Return (x, y) of the center of cell containing provided text 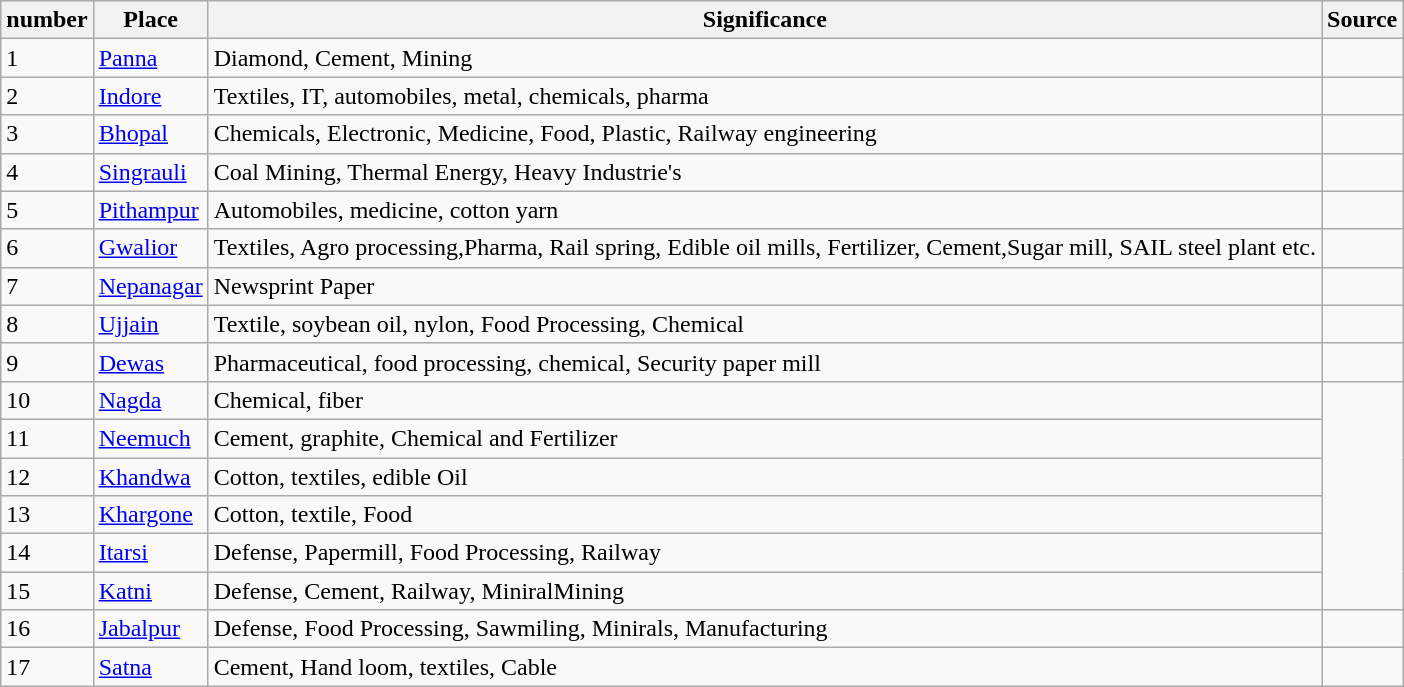
Nagda (150, 400)
4 (47, 172)
Khandwa (150, 477)
Khargone (150, 515)
Diamond, Cement, Mining (764, 58)
Bhopal (150, 134)
10 (47, 400)
Indore (150, 96)
13 (47, 515)
12 (47, 477)
6 (47, 248)
2 (47, 96)
7 (47, 286)
Textile, soybean oil, nylon, Food Processing, Chemical (764, 324)
Cotton, textiles, edible Oil (764, 477)
Itarsi (150, 553)
Newsprint Paper (764, 286)
Dewas (150, 362)
Panna (150, 58)
Defense, Food Processing, Sawmiling, Minirals, Manufacturing (764, 629)
Neemuch (150, 438)
number (47, 20)
14 (47, 553)
Source (1362, 20)
Automobiles, medicine, cotton yarn (764, 210)
Cement, graphite, Chemical and Fertilizer (764, 438)
Coal Mining, Thermal Energy, Heavy Industrie's (764, 172)
Defense, Cement, Railway, MiniralMining (764, 591)
Textiles, Agro processing,Pharma, Rail spring, Edible oil mills, Fertilizer, Cement,Sugar mill, SAIL steel plant etc. (764, 248)
17 (47, 667)
3 (47, 134)
Significance (764, 20)
Nepanagar (150, 286)
Cement, Hand loom, textiles, Cable (764, 667)
5 (47, 210)
Ujjain (150, 324)
Pithampur (150, 210)
8 (47, 324)
Jabalpur (150, 629)
9 (47, 362)
Cotton, textile, Food (764, 515)
Chemical, fiber (764, 400)
Gwalior (150, 248)
Chemicals, Electronic, Medicine, Food, Plastic, Railway engineering (764, 134)
11 (47, 438)
Katni (150, 591)
Satna (150, 667)
1 (47, 58)
16 (47, 629)
Defense, Papermill, Food Processing, Railway (764, 553)
Textiles, IT, automobiles, metal, chemicals, pharma (764, 96)
Singrauli (150, 172)
Place (150, 20)
15 (47, 591)
Pharmaceutical, food processing, chemical, Security paper mill (764, 362)
